Locate the cell with the specified text and output its (X, Y) center coordinate. 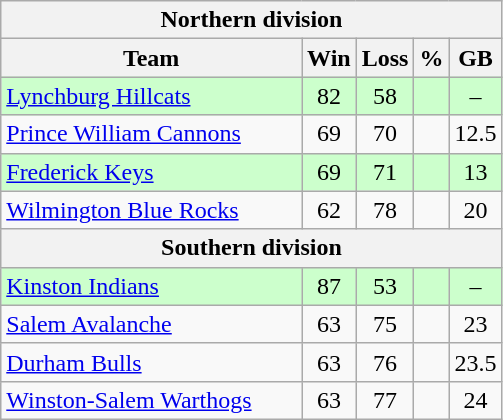
Prince William Cannons (152, 134)
23.5 (476, 362)
75 (385, 324)
Southern division (252, 248)
76 (385, 362)
13 (476, 172)
70 (385, 134)
Lynchburg Hillcats (152, 96)
Frederick Keys (152, 172)
Durham Bulls (152, 362)
58 (385, 96)
78 (385, 210)
87 (330, 286)
77 (385, 400)
Loss (385, 58)
71 (385, 172)
62 (330, 210)
Win (330, 58)
% (432, 58)
20 (476, 210)
Northern division (252, 20)
Wilmington Blue Rocks (152, 210)
82 (330, 96)
Winston-Salem Warthogs (152, 400)
Salem Avalanche (152, 324)
23 (476, 324)
24 (476, 400)
53 (385, 286)
Kinston Indians (152, 286)
GB (476, 58)
Team (152, 58)
12.5 (476, 134)
